Pinpoint the cell where the given text exists, returning its (x, y) midpoint coordinate. 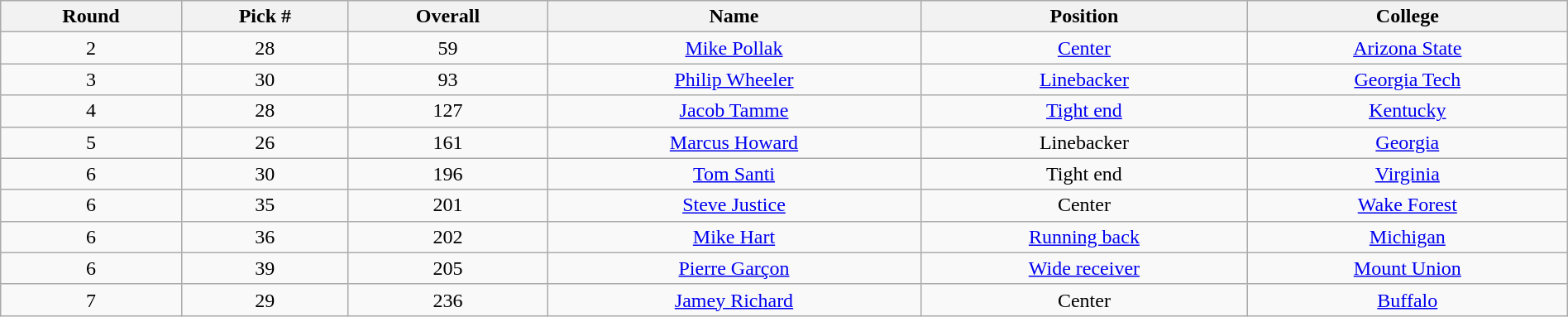
Marcus Howard (734, 142)
7 (91, 300)
5 (91, 142)
Mike Hart (734, 237)
Pierre Garçon (734, 268)
College (1408, 17)
Running back (1083, 237)
Jamey Richard (734, 300)
Overall (447, 17)
Georgia (1408, 142)
39 (265, 268)
2 (91, 48)
59 (447, 48)
161 (447, 142)
Jacob Tamme (734, 111)
Buffalo (1408, 300)
Virginia (1408, 174)
Name (734, 17)
Position (1083, 17)
Michigan (1408, 237)
Tom Santi (734, 174)
Philip Wheeler (734, 79)
Georgia Tech (1408, 79)
Pick # (265, 17)
Round (91, 17)
Steve Justice (734, 205)
201 (447, 205)
4 (91, 111)
Mike Pollak (734, 48)
Arizona State (1408, 48)
93 (447, 79)
35 (265, 205)
Wake Forest (1408, 205)
Wide receiver (1083, 268)
Mount Union (1408, 268)
36 (265, 237)
236 (447, 300)
205 (447, 268)
Kentucky (1408, 111)
127 (447, 111)
26 (265, 142)
196 (447, 174)
3 (91, 79)
29 (265, 300)
202 (447, 237)
